Output the [X, Y] coordinate of the center of the cell containing the given text.  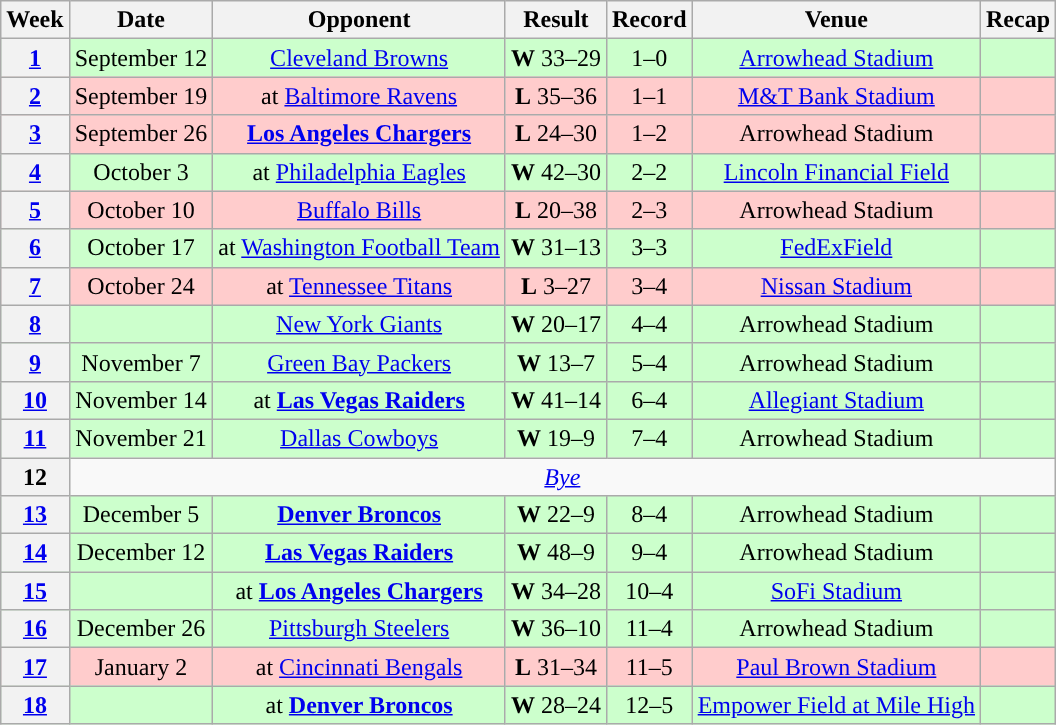
October 3 [141, 172]
SoFi Stadium [836, 591]
Nissan Stadium [836, 286]
18 [35, 705]
Result [556, 20]
7–4 [649, 438]
Buffalo Bills [360, 210]
Pittsburgh Steelers [360, 629]
9 [35, 362]
6–4 [649, 400]
L 35–36 [556, 96]
FedExField [836, 248]
L 24–30 [556, 134]
Week [35, 20]
5 [35, 210]
2 [35, 96]
W 13–7 [556, 362]
3–3 [649, 248]
8 [35, 324]
1–1 [649, 96]
8–4 [649, 515]
Record [649, 20]
at Philadelphia Eagles [360, 172]
17 [35, 667]
W 36–10 [556, 629]
Green Bay Packers [360, 362]
16 [35, 629]
L 20–38 [556, 210]
Empower Field at Mile High [836, 705]
W 42–30 [556, 172]
at Baltimore Ravens [360, 96]
Recap [1018, 20]
Dallas Cowboys [360, 438]
10 [35, 400]
2–2 [649, 172]
Denver Broncos [360, 515]
6 [35, 248]
2–3 [649, 210]
1 [35, 58]
September 12 [141, 58]
3 [35, 134]
Los Angeles Chargers [360, 134]
September 26 [141, 134]
13 [35, 515]
9–4 [649, 553]
October 24 [141, 286]
November 7 [141, 362]
December 12 [141, 553]
M&T Bank Stadium [836, 96]
October 17 [141, 248]
October 10 [141, 210]
at Denver Broncos [360, 705]
3–4 [649, 286]
December 5 [141, 515]
at Tennessee Titans [360, 286]
15 [35, 591]
11 [35, 438]
W 41–14 [556, 400]
1–2 [649, 134]
Lincoln Financial Field [836, 172]
W 20–17 [556, 324]
September 19 [141, 96]
Allegiant Stadium [836, 400]
11–4 [649, 629]
W 22–9 [556, 515]
14 [35, 553]
at Los Angeles Chargers [360, 591]
at Las Vegas Raiders [360, 400]
12–5 [649, 705]
5–4 [649, 362]
at Cincinnati Bengals [360, 667]
Venue [836, 20]
W 19–9 [556, 438]
January 2 [141, 667]
W 33–29 [556, 58]
Bye [562, 477]
Las Vegas Raiders [360, 553]
4 [35, 172]
11–5 [649, 667]
1–0 [649, 58]
12 [35, 477]
L 3–27 [556, 286]
W 31–13 [556, 248]
Cleveland Browns [360, 58]
4–4 [649, 324]
W 48–9 [556, 553]
W 34–28 [556, 591]
W 28–24 [556, 705]
10–4 [649, 591]
L 31–34 [556, 667]
November 21 [141, 438]
New York Giants [360, 324]
at Washington Football Team [360, 248]
December 26 [141, 629]
7 [35, 286]
Date [141, 20]
Paul Brown Stadium [836, 667]
Opponent [360, 20]
November 14 [141, 400]
